Search for the cell housing the specified text and yield its (X, Y) center coordinate. 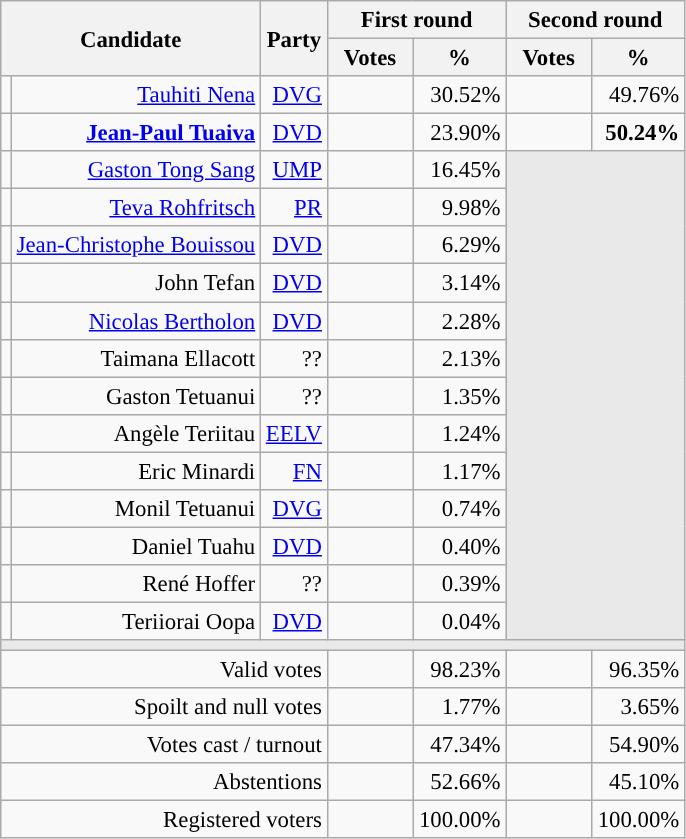
3.65% (638, 707)
1.77% (460, 707)
John Tefan (136, 283)
EELV (294, 433)
Eric Minardi (136, 471)
50.24% (638, 133)
52.66% (460, 782)
16.45% (460, 170)
Teriiorai Oopa (136, 621)
First round (416, 20)
Spoilt and null votes (164, 707)
1.24% (460, 433)
2.28% (460, 321)
0.74% (460, 509)
Second round (596, 20)
45.10% (638, 782)
Tauhiti Nena (136, 95)
Candidate (131, 38)
54.90% (638, 745)
Valid votes (164, 670)
René Hoffer (136, 584)
PR (294, 208)
FN (294, 471)
0.40% (460, 546)
Abstentions (164, 782)
Nicolas Bertholon (136, 321)
96.35% (638, 670)
98.23% (460, 670)
Jean-Paul Tuaiva (136, 133)
Gaston Tong Sang (136, 170)
Angèle Teriitau (136, 433)
Party (294, 38)
47.34% (460, 745)
3.14% (460, 283)
Jean-Christophe Bouissou (136, 245)
UMP (294, 170)
1.35% (460, 396)
30.52% (460, 95)
0.39% (460, 584)
Daniel Tuahu (136, 546)
1.17% (460, 471)
Gaston Tetuanui (136, 396)
Monil Tetuanui (136, 509)
9.98% (460, 208)
Teva Rohfritsch (136, 208)
49.76% (638, 95)
23.90% (460, 133)
2.13% (460, 358)
Taimana Ellacott (136, 358)
0.04% (460, 621)
Registered voters (164, 820)
Votes cast / turnout (164, 745)
6.29% (460, 245)
